Scan for the cell matching the given text and deliver its [X, Y] coordinate at center. 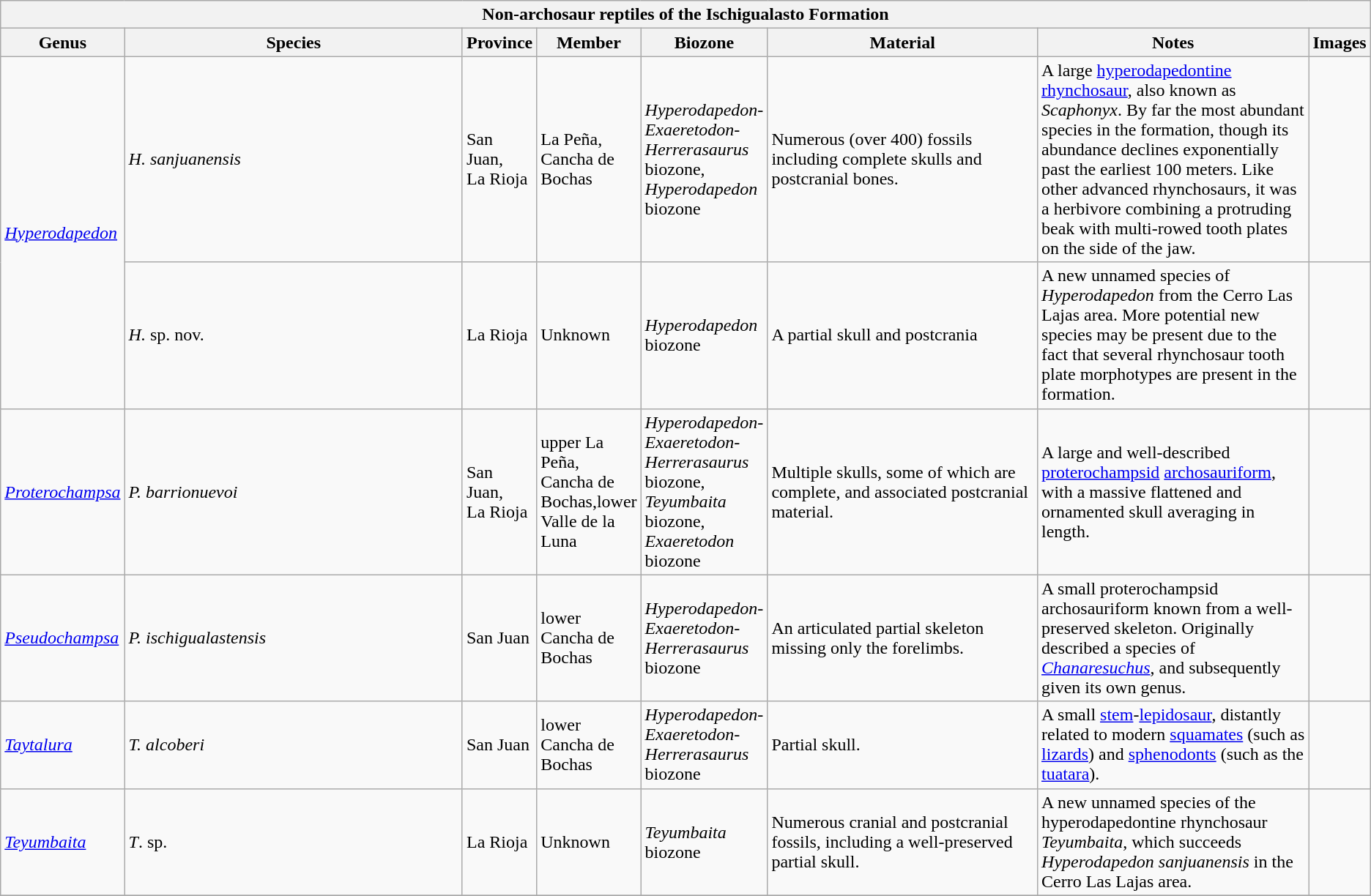
A partial skull and postcrania [902, 335]
Species [293, 42]
Partial skull. [902, 745]
P. ischigualastensis [293, 638]
Hyperodapedon-Exaeretodon-Herrerasaurus biozone,Teyumbaita biozone,Exaeretodon biozone [705, 492]
Material [902, 42]
Hyperodapedon-Exaeretodon-Herrerasaurus biozone,Hyperodapedon biozone [705, 160]
Multiple skulls, some of which are complete, and associated postcranial material. [902, 492]
Teyumbaita [63, 842]
A large and well-described proterochampsid archosauriform, with a massive flattened and ornamented skull averaging in length. [1173, 492]
Province [499, 42]
upper La Peña,Cancha de Bochas,lower Valle de la Luna [589, 492]
Taytalura [63, 745]
Hyperodapedon [63, 233]
Numerous (over 400) fossils including complete skulls and postcranial bones. [902, 160]
La Peña,Cancha de Bochas [589, 160]
Proterochampsa [63, 492]
P. barrionuevoi [293, 492]
Hyperodapedon biozone [705, 335]
A new unnamed species of the hyperodapedontine rhynchosaur Teyumbaita, which succeeds Hyperodapedon sanjuanensis in the Cerro Las Lajas area. [1173, 842]
H. sp. nov. [293, 335]
Member [589, 42]
Numerous cranial and postcranial fossils, including a well-preserved partial skull. [902, 842]
Genus [63, 42]
Biozone [705, 42]
H. sanjuanensis [293, 160]
Pseudochampsa [63, 638]
T. alcoberi [293, 745]
Non-archosaur reptiles of the Ischigualasto Formation [685, 15]
A small stem-lepidosaur, distantly related to modern squamates (such as lizards) and sphenodonts (such as the tuatara). [1173, 745]
Images [1340, 42]
Notes [1173, 42]
An articulated partial skeleton missing only the forelimbs. [902, 638]
Teyumbaita biozone [705, 842]
T. sp. [293, 842]
